Provide the [x, y] coordinate of the cell's center where the given text is located.  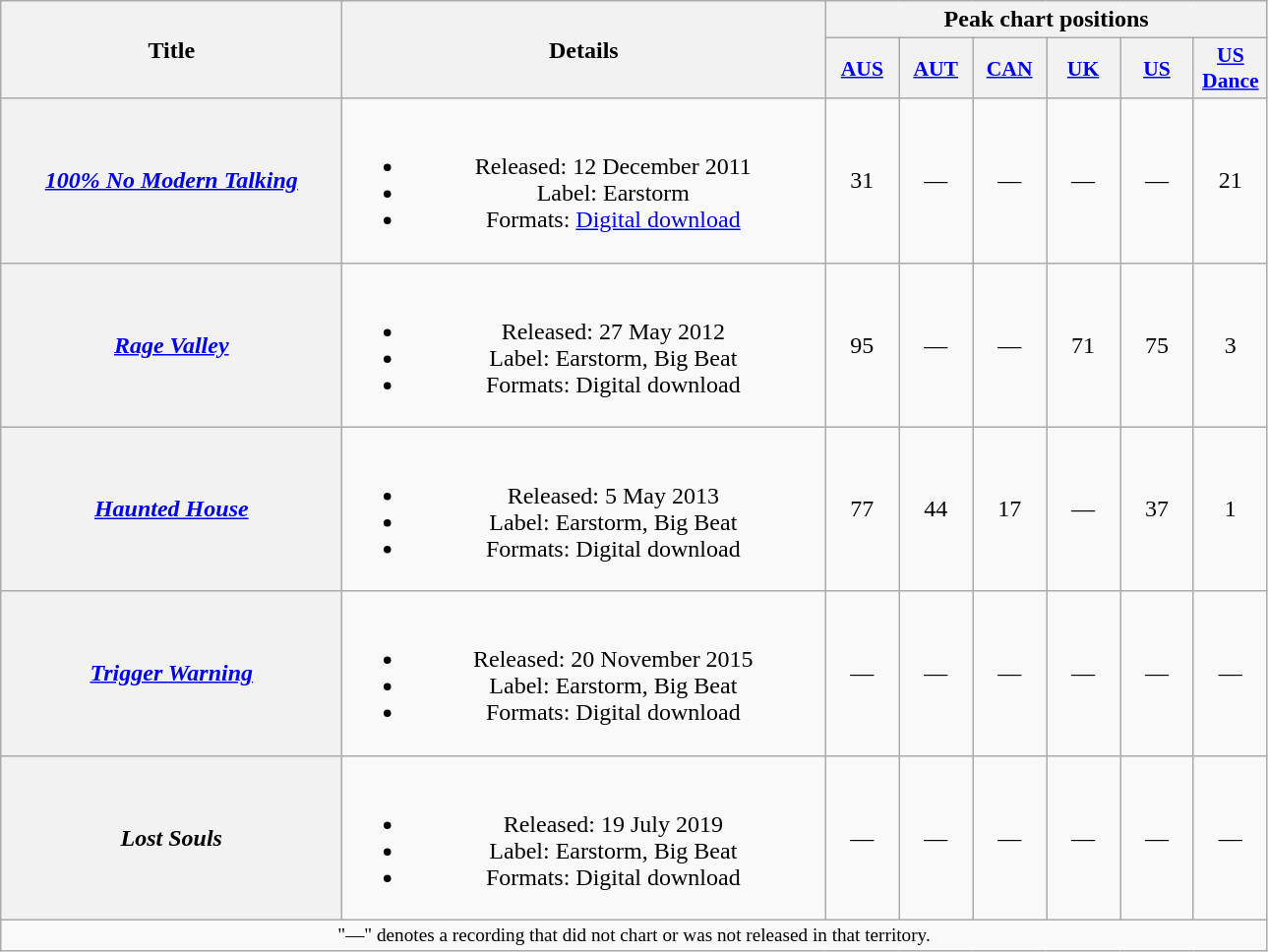
17 [1009, 509]
US [1157, 69]
21 [1230, 181]
100% No Modern Talking [171, 181]
Released: 12 December 2011Label: EarstormFormats: Digital download [584, 181]
Details [584, 49]
CAN [1009, 69]
Released: 27 May 2012Label: Earstorm, Big BeatFormats: Digital download [584, 344]
USDance [1230, 69]
77 [862, 509]
Haunted House [171, 509]
UK [1084, 69]
AUT [936, 69]
75 [1157, 344]
Lost Souls [171, 838]
1 [1230, 509]
Rage Valley [171, 344]
71 [1084, 344]
3 [1230, 344]
"—" denotes a recording that did not chart or was not released in that territory. [634, 935]
AUS [862, 69]
Released: 19 July 2019Label: Earstorm, Big BeatFormats: Digital download [584, 838]
Released: 5 May 2013Label: Earstorm, Big BeatFormats: Digital download [584, 509]
Released: 20 November 2015Label: Earstorm, Big BeatFormats: Digital download [584, 673]
31 [862, 181]
44 [936, 509]
Peak chart positions [1047, 20]
Trigger Warning [171, 673]
95 [862, 344]
37 [1157, 509]
Title [171, 49]
